Scan for the cell matching the given text and deliver its [x, y] coordinate at center. 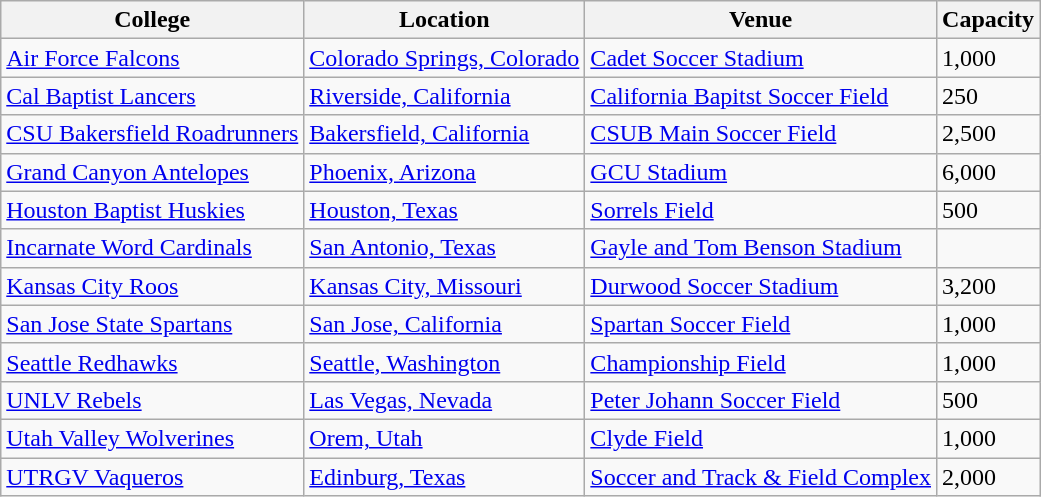
2,000 [988, 477]
San Jose State Spartans [152, 324]
Riverside, California [444, 96]
Clyde Field [761, 438]
Spartan Soccer Field [761, 324]
Edinburg, Texas [444, 477]
Bakersfield, California [444, 134]
San Jose, California [444, 324]
Colorado Springs, Colorado [444, 58]
Venue [761, 20]
Cadet Soccer Stadium [761, 58]
CSU Bakersfield Roadrunners [152, 134]
Location [444, 20]
Grand Canyon Antelopes [152, 172]
Seattle, Washington [444, 362]
Soccer and Track & Field Complex [761, 477]
UNLV Rebels [152, 400]
Utah Valley Wolverines [152, 438]
San Antonio, Texas [444, 248]
3,200 [988, 286]
California Bapitst Soccer Field [761, 96]
Peter Johann Soccer Field [761, 400]
Las Vegas, Nevada [444, 400]
Kansas City, Missouri [444, 286]
Incarnate Word Cardinals [152, 248]
Sorrels Field [761, 210]
UTRGV Vaqueros [152, 477]
CSUB Main Soccer Field [761, 134]
Houston, Texas [444, 210]
Cal Baptist Lancers [152, 96]
Air Force Falcons [152, 58]
Phoenix, Arizona [444, 172]
2,500 [988, 134]
Capacity [988, 20]
College [152, 20]
GCU Stadium [761, 172]
Orem, Utah [444, 438]
Seattle Redhawks [152, 362]
Kansas City Roos [152, 286]
Houston Baptist Huskies [152, 210]
6,000 [988, 172]
250 [988, 96]
Gayle and Tom Benson Stadium [761, 248]
Durwood Soccer Stadium [761, 286]
Championship Field [761, 362]
